Detect which cell encompasses the target text, then output its (X, Y) center coordinate. 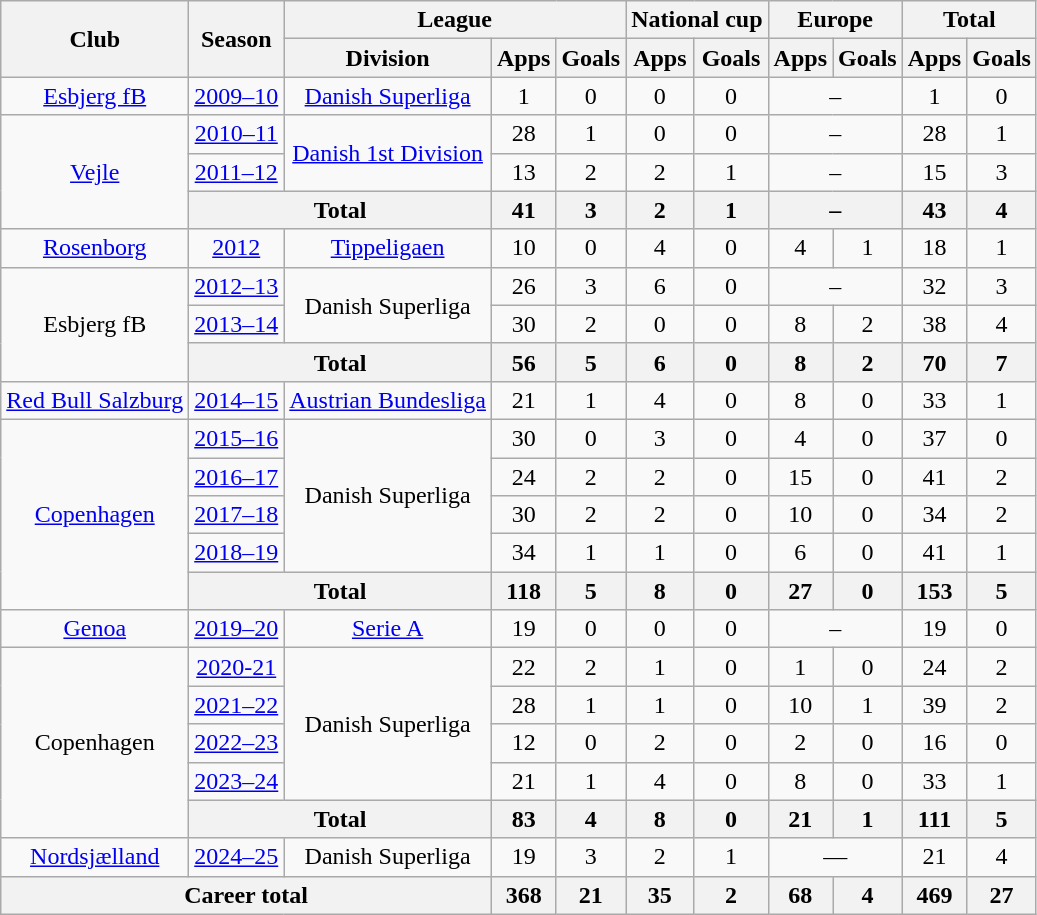
2024–25 (236, 857)
2018–19 (236, 553)
2017–18 (236, 515)
37 (934, 438)
2021–22 (236, 705)
Genoa (95, 629)
Vejle (95, 172)
18 (934, 248)
12 (523, 743)
70 (934, 362)
83 (523, 819)
2022–23 (236, 743)
League (455, 20)
2023–24 (236, 781)
Club (95, 39)
Red Bull Salzburg (95, 400)
2020-21 (236, 667)
16 (934, 743)
Career total (246, 895)
2011–12 (236, 172)
111 (934, 819)
56 (523, 362)
22 (523, 667)
Europe (835, 20)
35 (660, 895)
32 (934, 286)
Tippeligaen (388, 248)
2015–16 (236, 438)
7 (1002, 362)
68 (800, 895)
2010–11 (236, 134)
Serie A (388, 629)
— (835, 857)
368 (523, 895)
43 (934, 210)
2012–13 (236, 286)
39 (934, 705)
2009–10 (236, 96)
2019–20 (236, 629)
2012 (236, 248)
153 (934, 591)
Austrian Bundesliga (388, 400)
Season (236, 39)
13 (523, 172)
118 (523, 591)
2016–17 (236, 477)
Division (388, 58)
38 (934, 324)
Nordsjælland (95, 857)
Danish 1st Division (388, 153)
2013–14 (236, 324)
469 (934, 895)
2014–15 (236, 400)
National cup (697, 20)
26 (523, 286)
Rosenborg (95, 248)
